Return the (X, Y) coordinate for the center point of the cell that contains the specified text.  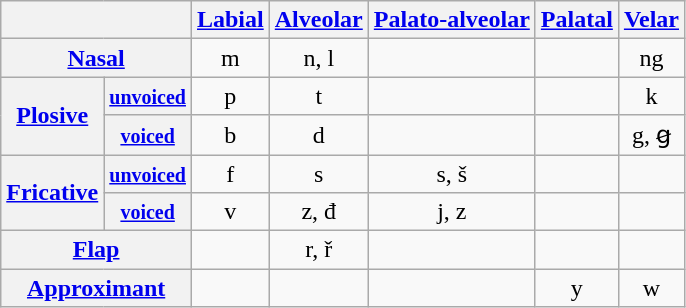
y (576, 288)
Approximant (96, 288)
Palato-alveolar (452, 20)
s, š (452, 173)
p (230, 96)
n, l (318, 58)
s (318, 173)
b (230, 135)
v (230, 212)
f (230, 173)
Fricative (52, 192)
Labial (230, 20)
Velar (651, 20)
Nasal (96, 58)
ng (651, 58)
w (651, 288)
Palatal (576, 20)
m (230, 58)
k (651, 96)
Plosive (52, 116)
g, ꞡ (651, 135)
r, ř (318, 250)
d (318, 135)
t (318, 96)
z, đ (318, 212)
j, z (452, 212)
Flap (96, 250)
Alveolar (318, 20)
